Extract the (X, Y) coordinate from the center of the cell holding the provided text.  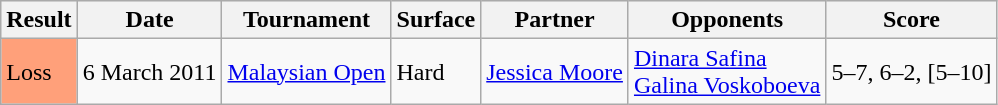
Score (912, 20)
Dinara Safina Galina Voskoboeva (726, 72)
5–7, 6–2, [5–10] (912, 72)
Malaysian Open (306, 72)
Jessica Moore (555, 72)
Result (39, 20)
Partner (555, 20)
Opponents (726, 20)
Surface (436, 20)
Loss (39, 72)
Tournament (306, 20)
Hard (436, 72)
Date (150, 20)
6 March 2011 (150, 72)
